Extract the (X, Y) coordinate from the center of the cell holding the provided text.  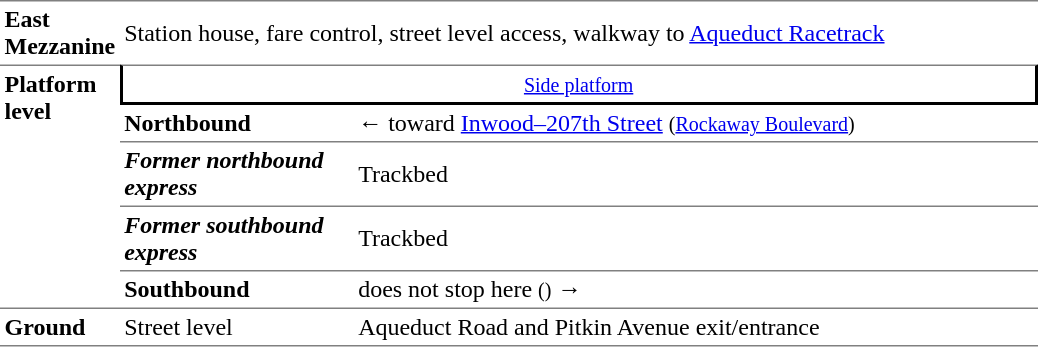
Station house, fare control, street level access, walkway to Aqueduct Racetrack (579, 32)
East Mezzanine (60, 32)
Aqueduct Road and Pitkin Avenue exit/entrance (696, 328)
Side platform (579, 84)
does not stop here () → (696, 291)
Former northbound express (237, 174)
Ground (60, 328)
← toward Inwood–207th Street (Rockaway Boulevard) (696, 124)
Platform level (60, 186)
Northbound (237, 124)
Street level (237, 328)
Former southbound express (237, 239)
Southbound (237, 291)
